Return the (X, Y) coordinate for the center point of the cell that contains the specified text.  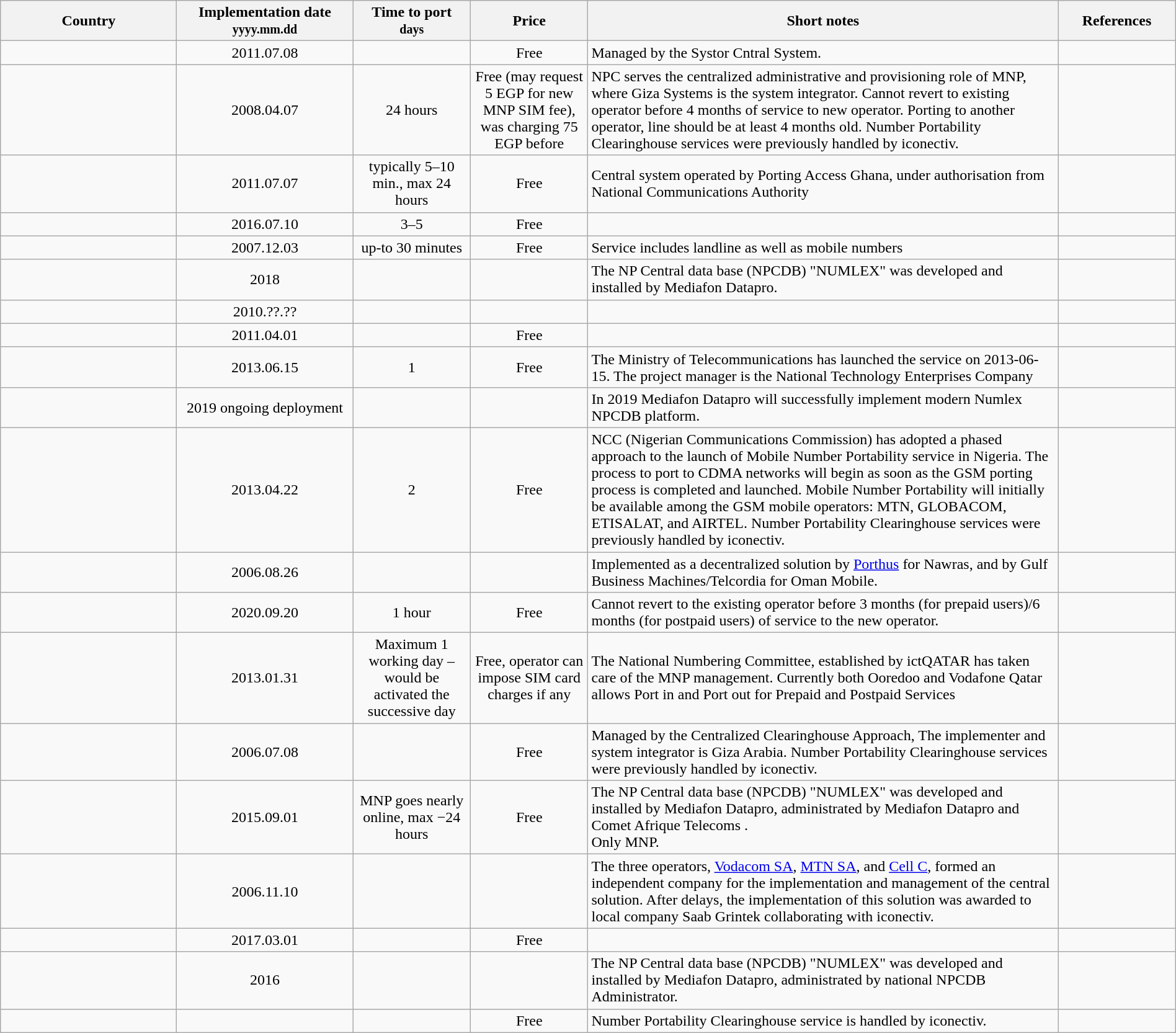
2010.??.?? (265, 311)
2008.04.07 (265, 110)
The NP Central data base (NPCDB) "NUMLEX" was developed and installed by Mediafon Datapro. (823, 279)
Service includes landline as well as mobile numbers (823, 248)
2011.07.08 (265, 53)
2007.12.03 (265, 248)
The Ministry of Telecommunications has launched the service on 2013-06-15. The project manager is the National Technology Enterprises Company (823, 367)
1 (412, 367)
2016 (265, 980)
Central system operated by Porting Access Ghana, under authorisation from National Communications Authority (823, 184)
Managed by the Systor Cntral System. (823, 53)
The NP Central data base (NPCDB) "NUMLEX" was developed and installed by Mediafon Datapro, administrated by national NPCDB Administrator. (823, 980)
2013.04.22 (265, 490)
Country (89, 21)
Time to portdays (412, 21)
Number Portability Clearinghouse service is handled by iconectiv. (823, 1021)
2016.07.10 (265, 224)
Free, operator can impose SIM card charges if any (530, 678)
2006.07.08 (265, 752)
Free (may request 5 EGP for new MNP SIM fee), was charging 75 EGP before (530, 110)
2006.11.10 (265, 891)
2013.01.31 (265, 678)
MNP goes nearly online, max −24 hours (412, 818)
References (1116, 21)
2019 ongoing deployment (265, 407)
2017.03.01 (265, 940)
Maximum 1 working day – would be activated the successive day (412, 678)
3–5 (412, 224)
2 (412, 490)
2006.08.26 (265, 572)
24 hours (412, 110)
2013.06.15 (265, 367)
Cannot revert to the existing operator before 3 months (for prepaid users)/6 months (for postpaid users) of service to the new operator. (823, 613)
Implementation dateyyyy.mm.dd (265, 21)
2011.07.07 (265, 184)
Implemented as a decentralized solution by Porthus for Nawras, and by Gulf Business Machines/Telcordia for Oman Mobile. (823, 572)
In 2019 Mediafon Datapro will successfully implement modern Numlex NPCDB platform. (823, 407)
2018 (265, 279)
Price (530, 21)
up-to 30 minutes (412, 248)
2015.09.01 (265, 818)
1 hour (412, 613)
typically 5–10 min., max 24 hours (412, 184)
2011.04.01 (265, 335)
Short notes (823, 21)
2020.09.20 (265, 613)
